Return (X, Y) of the center of cell containing provided text 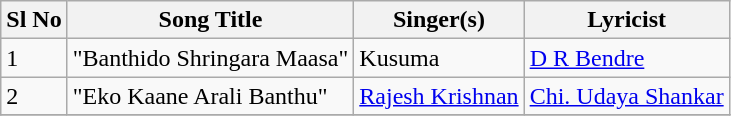
Kusuma (439, 58)
Singer(s) (439, 20)
2 (34, 96)
Lyricist (626, 20)
"Banthido Shringara Maasa" (210, 58)
Sl No (34, 20)
Chi. Udaya Shankar (626, 96)
1 (34, 58)
D R Bendre (626, 58)
Song Title (210, 20)
Rajesh Krishnan (439, 96)
"Eko Kaane Arali Banthu" (210, 96)
